Capture the cell that displays the provided text and extract its (X, Y) central coordinate. 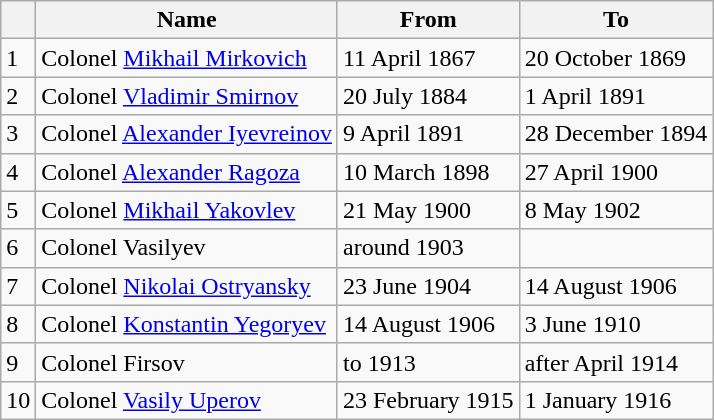
Name (187, 20)
3 June 1910 (616, 324)
Colonel Alexander Iyevreinov (187, 134)
7 (18, 286)
28 December 1894 (616, 134)
10 March 1898 (428, 172)
Colonel Konstantin Yegoryev (187, 324)
Colonel Mikhail Mirkovich (187, 58)
Colonel Mikhail Yakovlev (187, 210)
23 June 1904 (428, 286)
23 February 1915 (428, 400)
20 October 1869 (616, 58)
Colonel Vasilyev (187, 248)
1 January 1916 (616, 400)
after April 1914 (616, 362)
To (616, 20)
Colonel Nikolai Ostryansky (187, 286)
1 (18, 58)
Colonel Firsov (187, 362)
9 (18, 362)
3 (18, 134)
11 April 1867 (428, 58)
6 (18, 248)
21 May 1900 (428, 210)
20 July 1884 (428, 96)
Colonel Alexander Ragoza (187, 172)
27 April 1900 (616, 172)
Colonel Vasily Uperov (187, 400)
to 1913 (428, 362)
8 May 1902 (616, 210)
4 (18, 172)
2 (18, 96)
10 (18, 400)
9 April 1891 (428, 134)
5 (18, 210)
1 April 1891 (616, 96)
around 1903 (428, 248)
From (428, 20)
8 (18, 324)
Colonel Vladimir Smirnov (187, 96)
